Extract the (x, y) coordinate from the center of the cell holding the provided text.  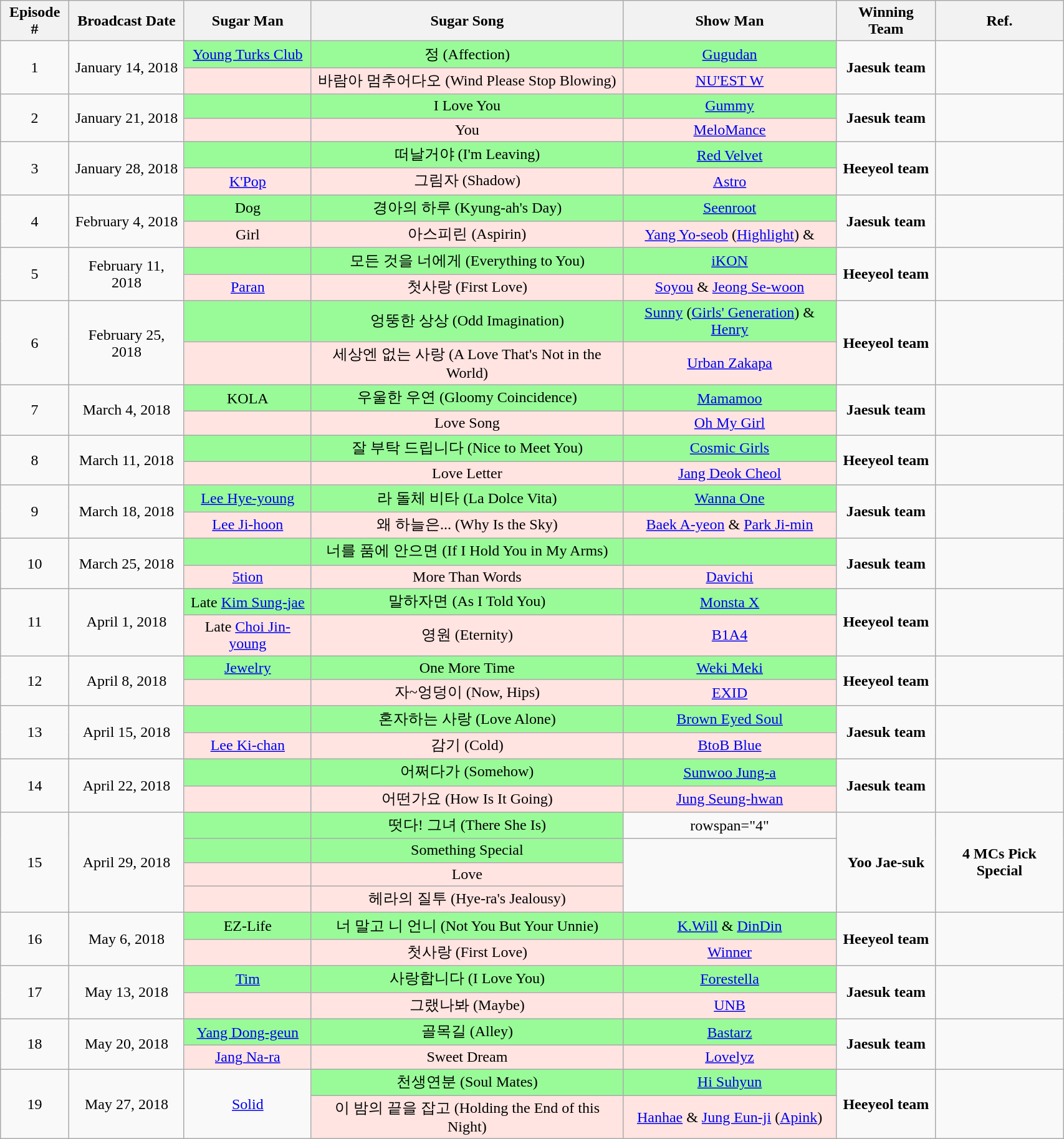
6 (35, 343)
Mamamoo (730, 398)
1 (35, 67)
NU'EST W (730, 81)
9 (35, 511)
8 (35, 460)
4 MCs Pick Special (999, 863)
19 (35, 1104)
April 22, 2018 (127, 786)
Show Man (730, 21)
Yang Dong-geun (247, 1032)
Urban Zakapa (730, 363)
말하자면 (As I Told You) (467, 602)
Tim (247, 979)
Dog (247, 208)
세상엔 없는 사랑 (A Love That's Not in the World) (467, 363)
Love Song (467, 423)
너 말고 니 언니 (Not You But Your Unnie) (467, 926)
떠날거야 (I'm Leaving) (467, 155)
Red Velvet (730, 155)
Wanna One (730, 499)
16 (35, 939)
그림자 (Shadow) (467, 182)
잘 부탁 드립니다 (Nice to Meet You) (467, 449)
Hi Suhyun (730, 1082)
April 8, 2018 (127, 681)
February 11, 2018 (127, 274)
KOLA (247, 398)
January 14, 2018 (127, 67)
우울한 우연 (Gloomy Coincidence) (467, 398)
February 25, 2018 (127, 343)
엉뚱한 상상 (Odd Imagination) (467, 320)
iKON (730, 261)
Jung Seung-hwan (730, 799)
Girl (247, 234)
떳다! 그녀 (There She Is) (467, 825)
May 20, 2018 (127, 1044)
아스피린 (Aspirin) (467, 234)
Lee Ji-hoon (247, 525)
Bastarz (730, 1032)
February 4, 2018 (127, 221)
어쩌다가 (Somehow) (467, 772)
Late Choi Jin-young (247, 636)
EXID (730, 693)
Jewelry (247, 668)
Love (467, 874)
Yoo Jae-suk (886, 863)
혼자하는 사랑 (Love Alone) (467, 719)
Episode # (35, 21)
4 (35, 221)
Solid (247, 1104)
K'Pop (247, 182)
You (467, 130)
UNB (730, 1006)
천생연분 (Soul Mates) (467, 1082)
Gugudan (730, 55)
10 (35, 564)
May 13, 2018 (127, 992)
April 29, 2018 (127, 863)
March 18, 2018 (127, 511)
Jang Deok Cheol (730, 473)
3 (35, 168)
One More Time (467, 668)
Weki Meki (730, 668)
March 25, 2018 (127, 564)
경아의 하루 (Kyung-ah's Day) (467, 208)
자~엉덩이 (Now, Hips) (467, 693)
너를 품에 안으면 (If I Hold You in My Arms) (467, 551)
May 6, 2018 (127, 939)
Hanhae & Jung Eun-ji (Apink) (730, 1117)
5 (35, 274)
라 돌체 비타 (La Dolce Vita) (467, 499)
사랑합니다 (I Love You) (467, 979)
EZ-Life (247, 926)
Soyou & Jeong Se-woon (730, 288)
Winning Team (886, 21)
K.Will & DinDin (730, 926)
Paran (247, 288)
15 (35, 863)
Gummy (730, 106)
Monsta X (730, 602)
이 밤의 끝을 잡고 (Holding the End of this Night) (467, 1117)
Jang Na-ra (247, 1057)
More Than Words (467, 577)
Winner (730, 953)
Brown Eyed Soul (730, 719)
rowspan="4" (730, 825)
Love Letter (467, 473)
Sweet Dream (467, 1057)
감기 (Cold) (467, 746)
Young Turks Club (247, 55)
바람아 멈추어다오 (Wind Please Stop Blowing) (467, 81)
Ref. (999, 21)
Sunny (Girls' Generation) & Henry (730, 320)
Astro (730, 182)
MeloMance (730, 130)
April 1, 2018 (127, 622)
7 (35, 410)
모든 것을 너에게 (Everything to You) (467, 261)
Late Kim Sung-jae (247, 602)
March 4, 2018 (127, 410)
January 21, 2018 (127, 118)
헤라의 질투 (Hye-ra's Jealousy) (467, 899)
18 (35, 1044)
Sugar Man (247, 21)
Lee Ki-chan (247, 746)
March 11, 2018 (127, 460)
Cosmic Girls (730, 449)
왜 하늘은... (Why Is the Sky) (467, 525)
어떤가요 (How Is It Going) (467, 799)
Oh My Girl (730, 423)
Seenroot (730, 208)
Sunwoo Jung-a (730, 772)
April 15, 2018 (127, 732)
14 (35, 786)
Broadcast Date (127, 21)
Lee Hye-young (247, 499)
13 (35, 732)
11 (35, 622)
그랬나봐 (Maybe) (467, 1006)
Forestella (730, 979)
Sugar Song (467, 21)
Yang Yo-seob (Highlight) & (730, 234)
정 (Affection) (467, 55)
12 (35, 681)
5tion (247, 577)
B1A4 (730, 636)
Davichi (730, 577)
May 27, 2018 (127, 1104)
I Love You (467, 106)
Lovelyz (730, 1057)
17 (35, 992)
January 28, 2018 (127, 168)
Something Special (467, 850)
BtoB Blue (730, 746)
2 (35, 118)
골목길 (Alley) (467, 1032)
Baek A-yeon & Park Ji-min (730, 525)
영원 (Eternity) (467, 636)
